Determine the [X, Y] coordinate at the center of the cell enclosing the given text.  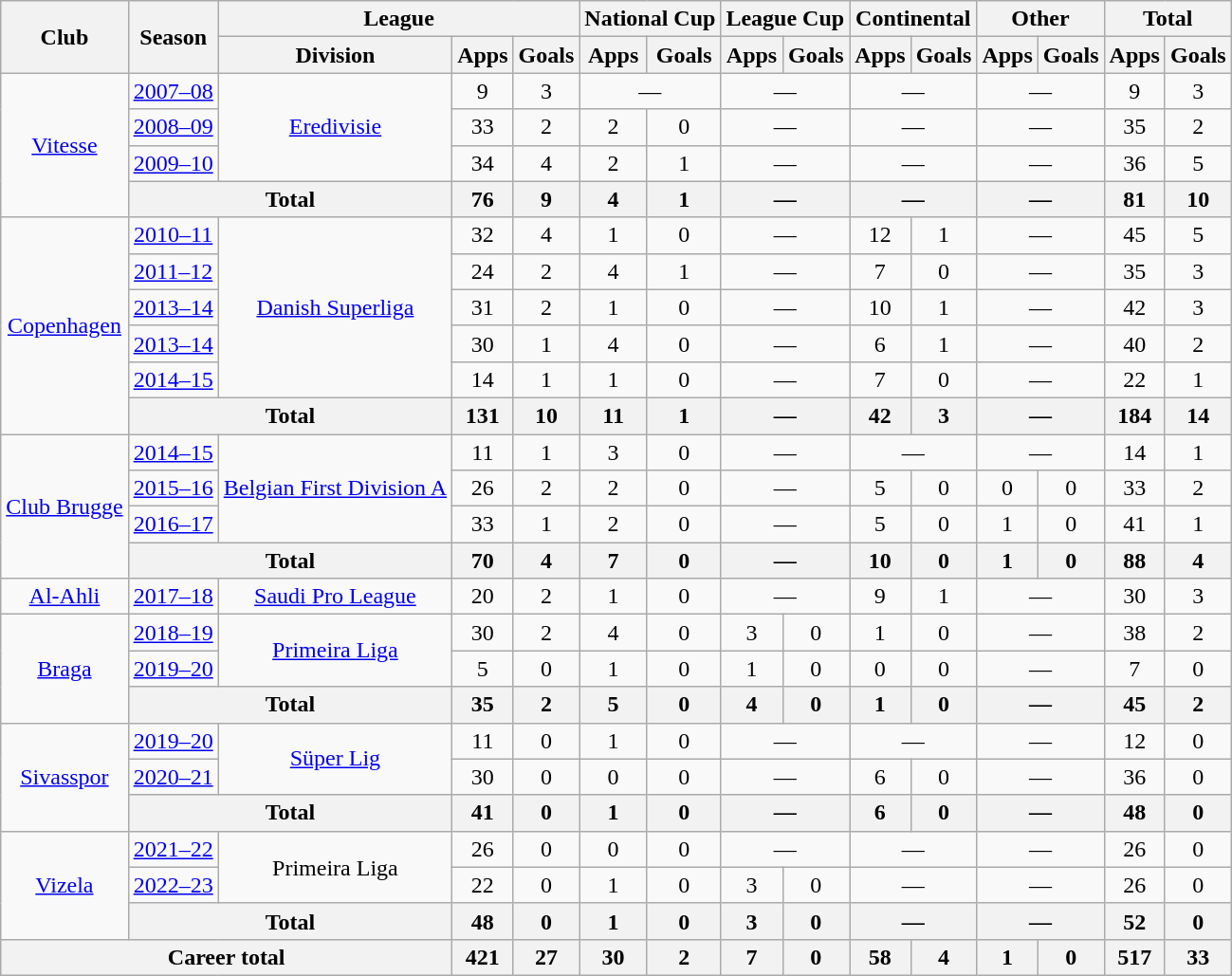
Season [173, 37]
38 [1134, 633]
Sivasspor [64, 777]
2018–19 [173, 633]
81 [1134, 199]
2015–16 [173, 488]
2011–12 [173, 271]
2016–17 [173, 525]
184 [1134, 415]
2009–10 [173, 163]
Danish Superliga [335, 307]
Club Brugge [64, 506]
Eredivisie [335, 127]
131 [483, 415]
League Cup [785, 19]
58 [880, 957]
Vizela [64, 885]
Belgian First Division A [335, 488]
2008–09 [173, 127]
2007–08 [173, 91]
34 [483, 163]
Division [335, 55]
76 [483, 199]
24 [483, 271]
40 [1134, 343]
National Cup [651, 19]
52 [1134, 921]
Continental [913, 19]
31 [483, 307]
Vitesse [64, 145]
Other [1040, 19]
2020–21 [173, 777]
32 [483, 235]
Club [64, 37]
20 [483, 597]
Süper Lig [335, 759]
2010–11 [173, 235]
70 [483, 561]
Saudi Pro League [335, 597]
2017–18 [173, 597]
27 [546, 957]
Braga [64, 669]
Copenhagen [64, 325]
Career total [227, 957]
88 [1134, 561]
421 [483, 957]
Al-Ahli [64, 597]
2022–23 [173, 885]
League [398, 19]
2021–22 [173, 849]
517 [1134, 957]
